Return [X, Y] of the center of cell containing provided text 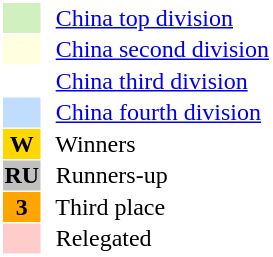
China fourth division [156, 113]
RU [22, 175]
China top division [156, 18]
3 [22, 207]
Winners [156, 144]
Third place [156, 207]
Relegated [156, 239]
China third division [156, 81]
W [22, 144]
Runners-up [156, 175]
China second division [156, 49]
